Identify which cell holds the provided text, then report its [x, y] central coordinate. 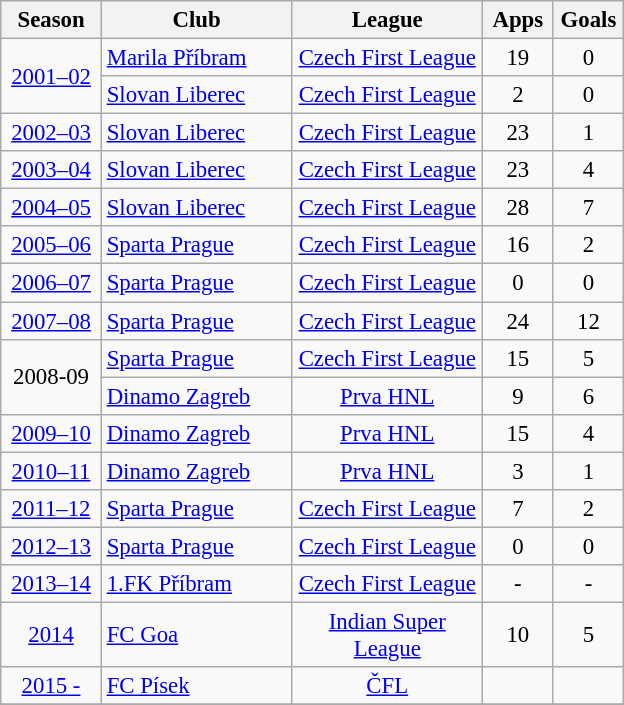
FC Goa [196, 634]
Apps [518, 20]
28 [518, 208]
ČFL [388, 686]
2004–05 [52, 208]
9 [518, 396]
2011–12 [52, 509]
2003–04 [52, 170]
2001–02 [52, 76]
League [388, 20]
3 [518, 471]
19 [518, 58]
1.FK Příbram [196, 584]
2008-09 [52, 376]
2012–13 [52, 546]
2014 [52, 634]
Marila Příbram [196, 58]
24 [518, 321]
Club [196, 20]
2015 - [52, 686]
2006–07 [52, 283]
Season [52, 20]
12 [588, 321]
2007–08 [52, 321]
16 [518, 245]
6 [588, 396]
2010–11 [52, 471]
FC Písek [196, 686]
Goals [588, 20]
2013–14 [52, 584]
2002–03 [52, 133]
10 [518, 634]
2009–10 [52, 433]
Indian Super League [388, 634]
2005–06 [52, 245]
